Locate the cell with the specified text and output its [X, Y] center coordinate. 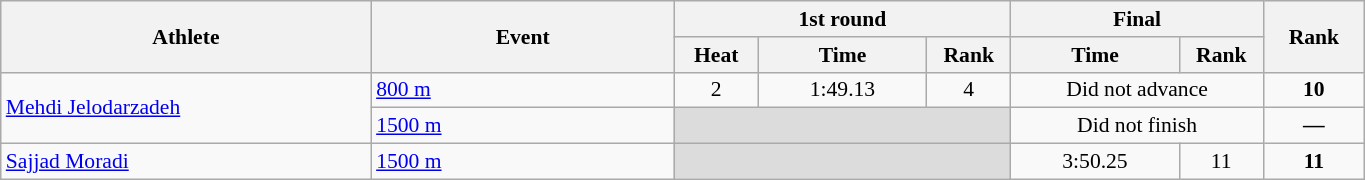
Did not advance [1138, 90]
4 [969, 90]
3:50.25 [1095, 162]
1:49.13 [842, 90]
2 [716, 90]
10 [1314, 90]
Did not finish [1138, 126]
Athlete [186, 36]
Final [1138, 19]
Sajjad Moradi [186, 162]
Mehdi Jelodarzadeh [186, 108]
— [1314, 126]
Event [522, 36]
Heat [716, 55]
800 m [522, 90]
1st round [842, 19]
